Extract the [x, y] coordinate from the center of the cell holding the provided text.  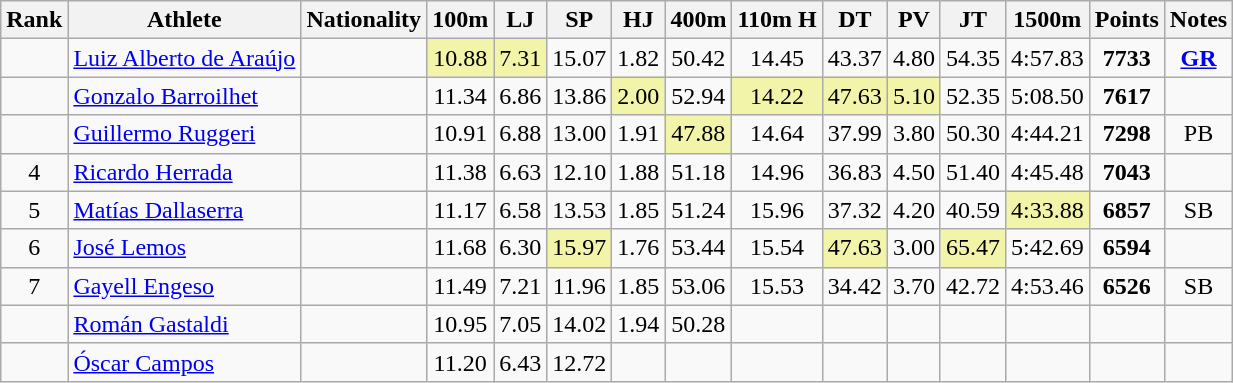
110m H [777, 20]
Athlete [184, 20]
3.70 [914, 286]
14.02 [580, 324]
6594 [1126, 248]
400m [698, 20]
3.80 [914, 134]
DT [854, 20]
Gayell Engeso [184, 286]
40.59 [972, 210]
52.35 [972, 96]
12.72 [580, 362]
6857 [1126, 210]
65.47 [972, 248]
Gonzalo Barroilhet [184, 96]
37.99 [854, 134]
15.54 [777, 248]
4:53.46 [1047, 286]
12.10 [580, 172]
5:42.69 [1047, 248]
LJ [520, 20]
100m [460, 20]
15.96 [777, 210]
6.88 [520, 134]
5:08.50 [1047, 96]
Nationality [364, 20]
6526 [1126, 286]
4.50 [914, 172]
51.40 [972, 172]
PB [1198, 134]
11.38 [460, 172]
4:44.21 [1047, 134]
14.96 [777, 172]
11.96 [580, 286]
1.88 [638, 172]
2.00 [638, 96]
Ricardo Herrada [184, 172]
11.49 [460, 286]
54.35 [972, 58]
4.80 [914, 58]
52.94 [698, 96]
6.30 [520, 248]
7733 [1126, 58]
11.34 [460, 96]
15.07 [580, 58]
14.45 [777, 58]
5 [34, 210]
1.91 [638, 134]
51.24 [698, 210]
1.76 [638, 248]
50.30 [972, 134]
34.42 [854, 286]
6.58 [520, 210]
1.94 [638, 324]
Notes [1198, 20]
10.91 [460, 134]
50.28 [698, 324]
10.88 [460, 58]
43.37 [854, 58]
7 [34, 286]
13.53 [580, 210]
5.10 [914, 96]
7043 [1126, 172]
Luiz Alberto de Araújo [184, 58]
Román Gastaldi [184, 324]
14.64 [777, 134]
SP [580, 20]
Guillermo Ruggeri [184, 134]
11.20 [460, 362]
51.18 [698, 172]
7.31 [520, 58]
Points [1126, 20]
36.83 [854, 172]
Matías Dallaserra [184, 210]
4:33.88 [1047, 210]
4 [34, 172]
53.06 [698, 286]
11.68 [460, 248]
53.44 [698, 248]
10.95 [460, 324]
50.42 [698, 58]
HJ [638, 20]
3.00 [914, 248]
6.43 [520, 362]
13.86 [580, 96]
Rank [34, 20]
13.00 [580, 134]
7.21 [520, 286]
11.17 [460, 210]
GR [1198, 58]
37.32 [854, 210]
José Lemos [184, 248]
1.82 [638, 58]
4:57.83 [1047, 58]
15.53 [777, 286]
PV [914, 20]
Óscar Campos [184, 362]
7298 [1126, 134]
6.63 [520, 172]
7.05 [520, 324]
6 [34, 248]
14.22 [777, 96]
JT [972, 20]
1500m [1047, 20]
42.72 [972, 286]
6.86 [520, 96]
4.20 [914, 210]
47.88 [698, 134]
7617 [1126, 96]
15.97 [580, 248]
4:45.48 [1047, 172]
